For the text-containing cell, return its midpoint in [X, Y] coordinate format. 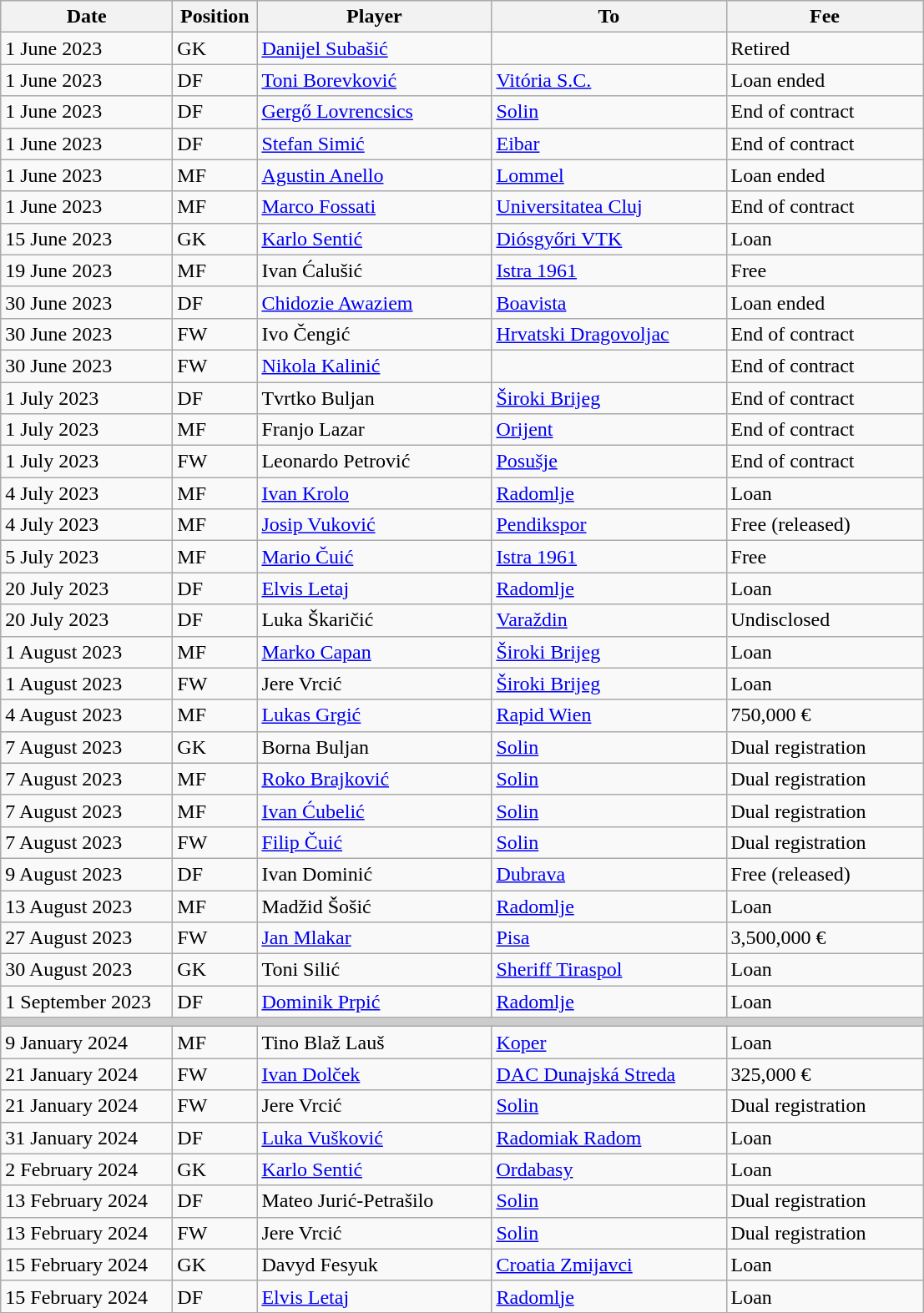
Madžid Šošić [374, 906]
15 June 2023 [87, 239]
Filip Čuić [374, 842]
Koper [609, 1043]
Leonardo Petrović [374, 462]
Varaždin [609, 620]
2 February 2024 [87, 1169]
Luka Škaričić [374, 620]
13 August 2023 [87, 906]
To [609, 17]
Boavista [609, 302]
Gergő Lovrencsics [374, 112]
Posušje [609, 462]
Franjo Lazar [374, 430]
750,000 € [825, 715]
Lukas Grgić [374, 715]
Sheriff Tiraspol [609, 970]
Davyd Fesyuk [374, 1265]
Josip Vuković [374, 525]
Mateo Jurić-Petrašilo [374, 1201]
Dominik Prpić [374, 1002]
Radomiak Radom [609, 1138]
Borna Buljan [374, 747]
Pisa [609, 938]
Hrvatski Dragovoljac [609, 334]
Ordabasy [609, 1169]
Marko Capan [374, 652]
Position [215, 17]
Orijent [609, 430]
Universitatea Cluj [609, 207]
Nikola Kalinić [374, 366]
Tvrtko Buljan [374, 398]
Tino Blaž Lauš [374, 1043]
9 January 2024 [87, 1043]
Ivan Ćalušić [374, 270]
Dubrava [609, 874]
Stefan Simić [374, 144]
Roko Brajković [374, 779]
Retired [825, 48]
Chidozie Awaziem [374, 302]
Marco Fossati [374, 207]
Eibar [609, 144]
30 August 2023 [87, 970]
325,000 € [825, 1074]
Jan Mlakar [374, 938]
Ivan Dominić [374, 874]
Luka Vušković [374, 1138]
Diósgyőri VTK [609, 239]
Ivo Čengić [374, 334]
Rapid Wien [609, 715]
1 September 2023 [87, 1002]
Lommel [609, 175]
5 July 2023 [87, 557]
9 August 2023 [87, 874]
3,500,000 € [825, 938]
Agustin Anello [374, 175]
19 June 2023 [87, 270]
27 August 2023 [87, 938]
Ivan Dolček [374, 1074]
Date [87, 17]
Ivan Krolo [374, 493]
Danijel Subašić [374, 48]
Croatia Zmijavci [609, 1265]
Mario Čuić [374, 557]
Toni Silić [374, 970]
4 August 2023 [87, 715]
Pendikspor [609, 525]
Undisclosed [825, 620]
Ivan Ćubelić [374, 811]
Toni Borevković [374, 80]
31 January 2024 [87, 1138]
Player [374, 17]
Fee [825, 17]
DAC Dunajská Streda [609, 1074]
Vitória S.C. [609, 80]
